Pinpoint the cell where the given text exists, returning its (x, y) midpoint coordinate. 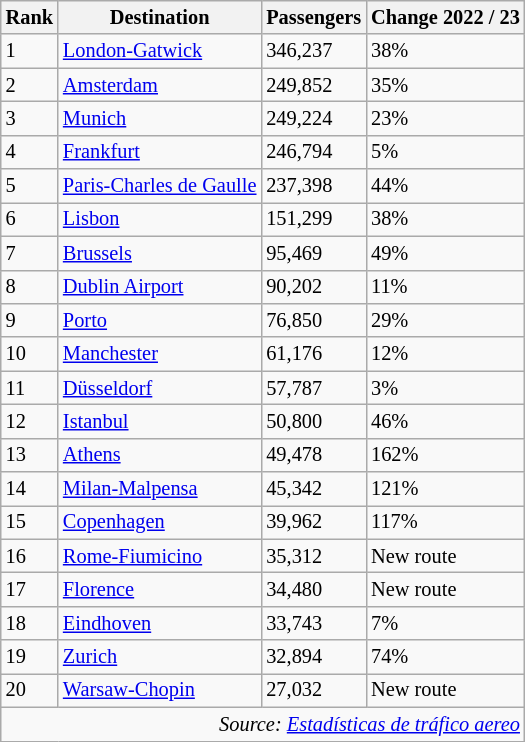
Florence (160, 589)
11 (30, 388)
5% (446, 152)
5 (30, 186)
27,032 (314, 690)
Amsterdam (160, 85)
23% (446, 118)
Zurich (160, 657)
Düsseldorf (160, 388)
346,237 (314, 51)
Lisbon (160, 219)
45,342 (314, 489)
Dublin Airport (160, 287)
162% (446, 455)
12 (30, 421)
Paris-Charles de Gaulle (160, 186)
1 (30, 51)
7 (30, 253)
9 (30, 320)
90,202 (314, 287)
London-Gatwick (160, 51)
3 (30, 118)
49% (446, 253)
29% (446, 320)
61,176 (314, 354)
35,312 (314, 556)
50,800 (314, 421)
Eindhoven (160, 623)
Milan-Malpensa (160, 489)
Passengers (314, 17)
3% (446, 388)
11% (446, 287)
Warsaw-Chopin (160, 690)
Change 2022 / 23 (446, 17)
Porto (160, 320)
Copenhagen (160, 522)
33,743 (314, 623)
Istanbul (160, 421)
Athens (160, 455)
Rank (30, 17)
34,480 (314, 589)
121% (446, 489)
4 (30, 152)
10 (30, 354)
13 (30, 455)
39,962 (314, 522)
Munich (160, 118)
44% (446, 186)
Destination (160, 17)
151,299 (314, 219)
Rome-Fiumicino (160, 556)
Manchester (160, 354)
49,478 (314, 455)
237,398 (314, 186)
8 (30, 287)
Source: Estadísticas de tráfico aereo (263, 724)
15 (30, 522)
74% (446, 657)
32,894 (314, 657)
249,852 (314, 85)
7% (446, 623)
14 (30, 489)
16 (30, 556)
17 (30, 589)
20 (30, 690)
57,787 (314, 388)
Frankfurt (160, 152)
Brussels (160, 253)
12% (446, 354)
18 (30, 623)
6 (30, 219)
35% (446, 85)
2 (30, 85)
249,224 (314, 118)
76,850 (314, 320)
46% (446, 421)
246,794 (314, 152)
19 (30, 657)
117% (446, 522)
95,469 (314, 253)
